For the text-containing cell, return its midpoint in (x, y) coordinate format. 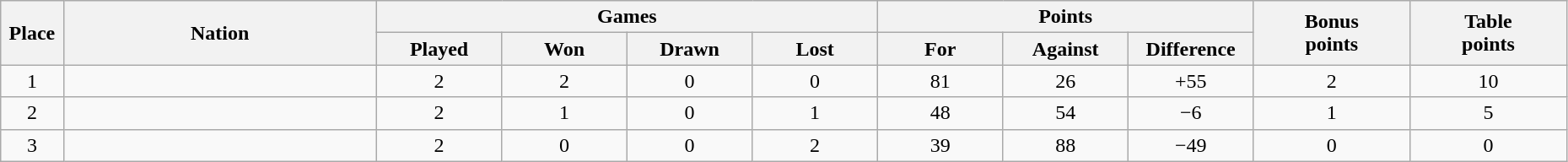
Lost (815, 49)
Against (1066, 49)
Difference (1191, 49)
Points (1065, 17)
−49 (1191, 145)
Bonuspoints (1332, 33)
54 (1066, 113)
39 (940, 145)
Nation (219, 33)
26 (1066, 81)
Tablepoints (1489, 33)
81 (940, 81)
3 (32, 145)
+55 (1191, 81)
Drawn (690, 49)
Played (439, 49)
88 (1066, 145)
For (940, 49)
Games (627, 17)
Won (565, 49)
48 (940, 113)
Place (32, 33)
10 (1489, 81)
−6 (1191, 113)
5 (1489, 113)
